Locate the cell with the specified text and output its [X, Y] center coordinate. 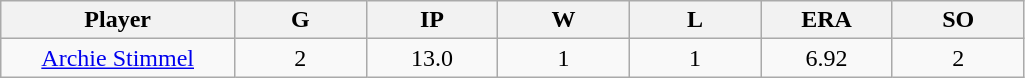
W [564, 20]
SO [958, 20]
G [301, 20]
ERA [827, 20]
6.92 [827, 58]
Archie Stimmel [118, 58]
IP [432, 20]
13.0 [432, 58]
L [695, 20]
Player [118, 20]
